Return the [X, Y] coordinate for the center point of the cell that contains the specified text.  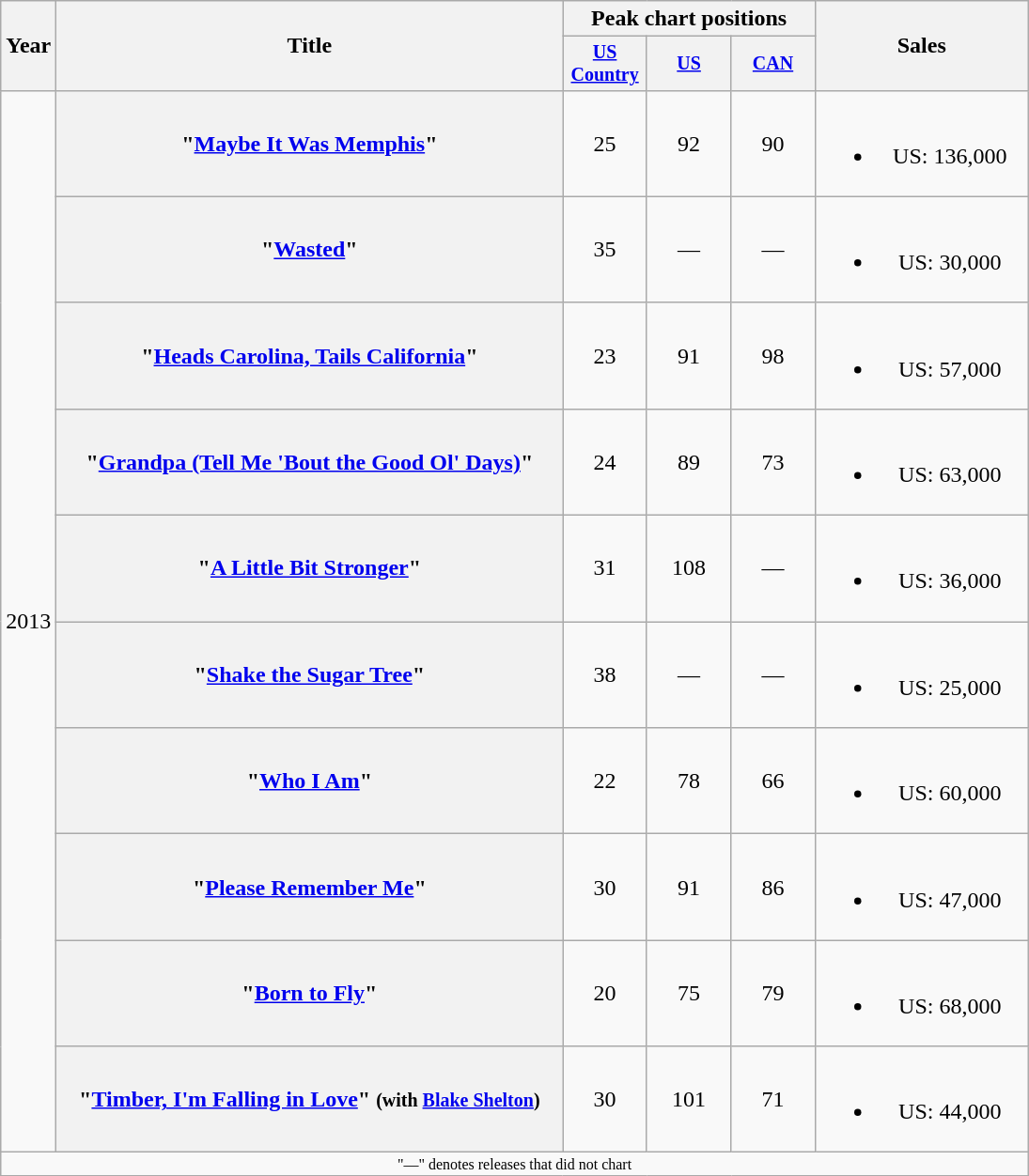
98 [772, 355]
"Heads Carolina, Tails California" [310, 355]
20 [605, 994]
79 [772, 994]
"Maybe It Was Memphis" [310, 143]
108 [688, 569]
86 [772, 887]
75 [688, 994]
"Grandpa (Tell Me 'Bout the Good Ol' Days)" [310, 462]
89 [688, 462]
73 [772, 462]
"Timber, I'm Falling in Love" (with Blake Shelton) [310, 1099]
90 [772, 143]
US: 60,000 [921, 781]
"Please Remember Me" [310, 887]
35 [605, 250]
US: 57,000 [921, 355]
US Country [605, 64]
71 [772, 1099]
31 [605, 569]
92 [688, 143]
78 [688, 781]
Sales [921, 46]
US: 25,000 [921, 674]
"Born to Fly" [310, 994]
Peak chart positions [689, 19]
US: 30,000 [921, 250]
US: 44,000 [921, 1099]
24 [605, 462]
Year [28, 46]
"Who I Am" [310, 781]
"Wasted" [310, 250]
CAN [772, 64]
US: 47,000 [921, 887]
38 [605, 674]
"Shake the Sugar Tree" [310, 674]
66 [772, 781]
US: 63,000 [921, 462]
25 [605, 143]
US [688, 64]
2013 [28, 622]
US: 36,000 [921, 569]
23 [605, 355]
"A Little Bit Stronger" [310, 569]
US: 68,000 [921, 994]
"—" denotes releases that did not chart [515, 1164]
US: 136,000 [921, 143]
101 [688, 1099]
Title [310, 46]
22 [605, 781]
